Return the [x, y] coordinate for the center point of the cell that contains the specified text.  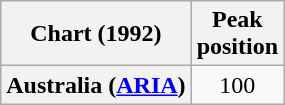
Peakposition [237, 34]
100 [237, 85]
Australia (ARIA) [96, 85]
Chart (1992) [96, 34]
